Extract the [X, Y] coordinate from the center of the cell holding the provided text.  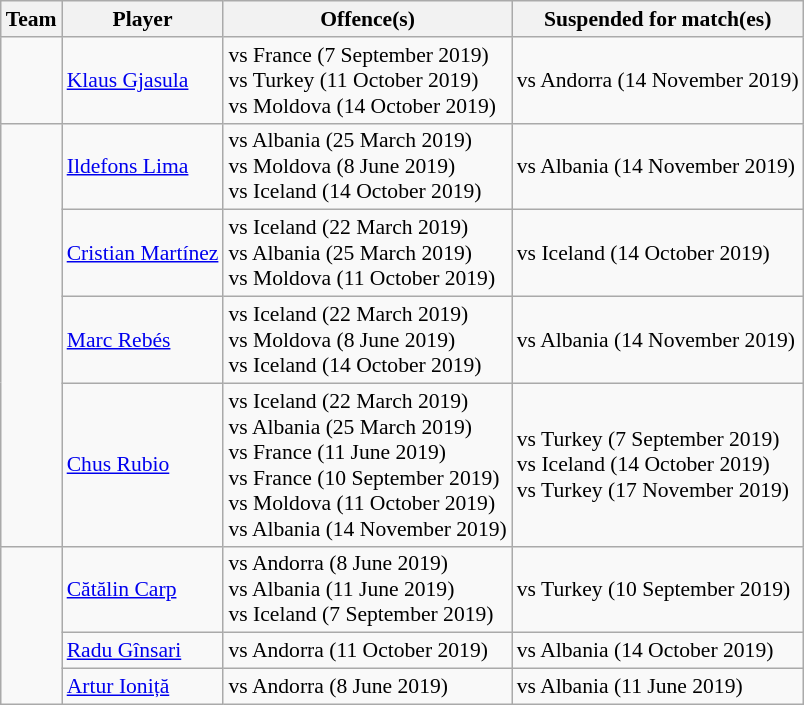
Klaus Gjasula [143, 80]
vs Albania (14 October 2019) [658, 651]
vs Iceland (14 October 2019) [658, 254]
Player [143, 19]
vs Andorra (14 November 2019) [658, 80]
Suspended for match(es) [658, 19]
vs Albania (11 June 2019) [658, 687]
vs Iceland (22 March 2019) vs Albania (25 March 2019) vs Moldova (11 October 2019) [367, 254]
vs France (7 September 2019) vs Turkey (11 October 2019) vs Moldova (14 October 2019) [367, 80]
Artur Ioniță [143, 687]
Cristian Martínez [143, 254]
Cătălin Carp [143, 590]
vs Andorra (8 June 2019) [367, 687]
vs Andorra (8 June 2019) vs Albania (11 June 2019) vs Iceland (7 September 2019) [367, 590]
Ildefons Lima [143, 166]
vs Albania (25 March 2019) vs Moldova (8 June 2019) vs Iceland (14 October 2019) [367, 166]
Marc Rebés [143, 340]
Chus Rubio [143, 464]
vs Turkey (7 September 2019) vs Iceland (14 October 2019)vs Turkey (17 November 2019) [658, 464]
Team [32, 19]
Offence(s) [367, 19]
vs Iceland (22 March 2019) vs Moldova (8 June 2019) vs Iceland (14 October 2019) [367, 340]
vs Andorra (11 October 2019) [367, 651]
Radu Gînsari [143, 651]
vs Turkey (10 September 2019) [658, 590]
